Return [x, y] of the center of cell containing provided text 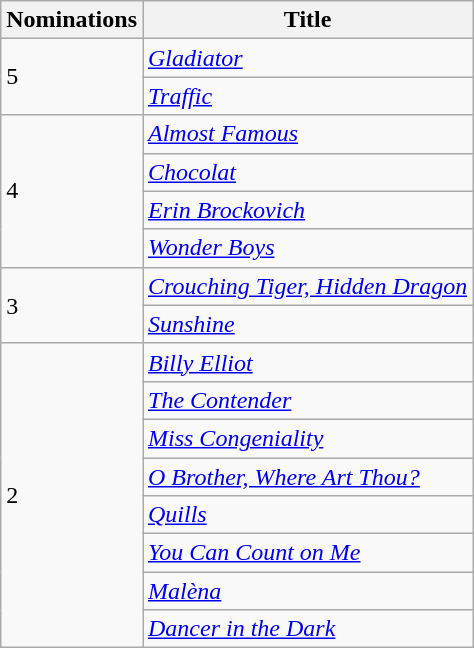
You Can Count on Me [307, 553]
4 [72, 191]
Quills [307, 515]
Almost Famous [307, 134]
Dancer in the Dark [307, 629]
Malèna [307, 591]
The Contender [307, 400]
Title [307, 20]
Chocolat [307, 172]
Billy Elliot [307, 362]
Traffic [307, 96]
Gladiator [307, 58]
5 [72, 77]
Wonder Boys [307, 248]
Miss Congeniality [307, 438]
2 [72, 495]
O Brother, Where Art Thou? [307, 477]
Erin Brockovich [307, 210]
Sunshine [307, 324]
Crouching Tiger, Hidden Dragon [307, 286]
Nominations [72, 20]
3 [72, 305]
